Determine the (x, y) coordinate at the center of the cell enclosing the given text.  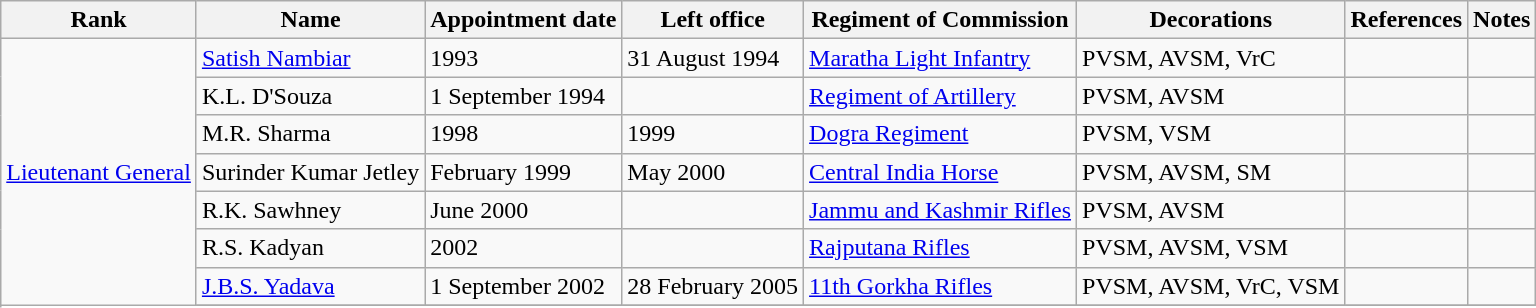
28 February 2005 (713, 286)
Lieutenant General (99, 172)
31 August 1994 (713, 58)
Name (310, 20)
June 2000 (524, 210)
February 1999 (524, 172)
PVSM, AVSM, VrC (1211, 58)
Left office (713, 20)
Appointment date (524, 20)
1 September 2002 (524, 286)
11th Gorkha Rifles (940, 286)
1998 (524, 134)
May 2000 (713, 172)
Central India Horse (940, 172)
J.B.S. Yadava (310, 286)
Maratha Light Infantry (940, 58)
Jammu and Kashmir Rifles (940, 210)
PVSM, AVSM, VSM (1211, 248)
PVSM, AVSM, VrC, VSM (1211, 286)
Regiment of Artillery (940, 96)
2002 (524, 248)
R.S. Kadyan (310, 248)
Rajputana Rifles (940, 248)
References (1406, 20)
Decorations (1211, 20)
Regiment of Commission (940, 20)
R.K. Sawhney (310, 210)
Rank (99, 20)
M.R. Sharma (310, 134)
1993 (524, 58)
1999 (713, 134)
Dogra Regiment (940, 134)
1 September 1994 (524, 96)
PVSM, AVSM, SM (1211, 172)
Satish Nambiar (310, 58)
K.L. D'Souza (310, 96)
Notes (1502, 20)
PVSM, VSM (1211, 134)
Surinder Kumar Jetley (310, 172)
